Identify which cell holds the provided text, then report its [x, y] central coordinate. 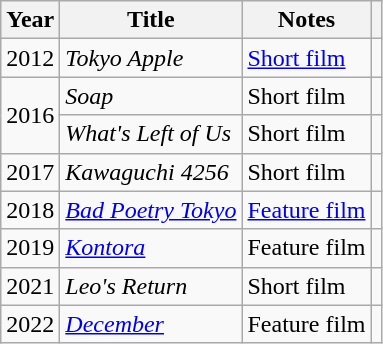
2022 [30, 324]
Tokyo Apple [151, 58]
Kawaguchi 4256 [151, 172]
2018 [30, 210]
Title [151, 20]
December [151, 324]
Leo's Return [151, 286]
Bad Poetry Tokyo [151, 210]
2017 [30, 172]
Year [30, 20]
Kontora [151, 248]
2019 [30, 248]
2012 [30, 58]
2016 [30, 115]
What's Left of Us [151, 134]
Soap [151, 96]
Notes [306, 20]
2021 [30, 286]
